Output the [x, y] coordinate of the center of the cell containing the given text.  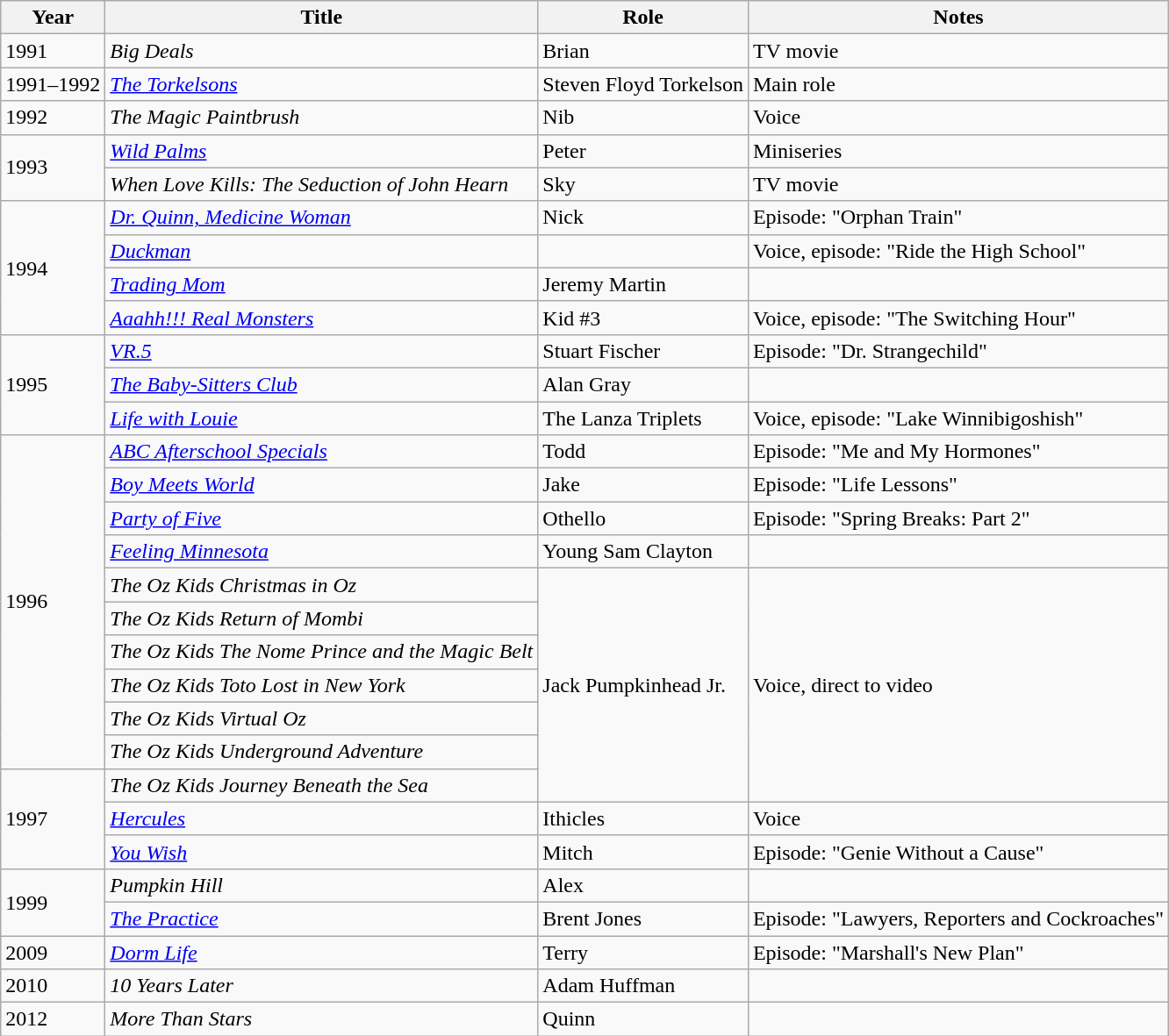
Miniseries [958, 151]
Episode: "Me and My Hormones" [958, 452]
Jake [643, 485]
Terry [643, 952]
Episode: "Life Lessons" [958, 485]
1999 [53, 902]
The Baby-Sitters Club [321, 384]
Quinn [643, 1019]
Peter [643, 151]
Ithicles [643, 818]
Episode: "Dr. Strangechild" [958, 351]
Nick [643, 218]
Boy Meets World [321, 485]
Young Sam Clayton [643, 552]
Year [53, 18]
1997 [53, 818]
Alex [643, 885]
Episode: "Spring Breaks: Part 2" [958, 518]
The Magic Paintbrush [321, 118]
When Love Kills: The Seduction of John Hearn [321, 184]
Todd [643, 452]
Adam Huffman [643, 986]
Jack Pumpkinhead Jr. [643, 685]
Episode: "Marshall's New Plan" [958, 952]
VR.5 [321, 351]
Steven Floyd Torkelson [643, 84]
The Oz Kids Underground Adventure [321, 752]
Pumpkin Hill [321, 885]
1995 [53, 384]
1991–1992 [53, 84]
Main role [958, 84]
The Oz Kids Return of Mombi [321, 618]
Hercules [321, 818]
Jeremy Martin [643, 284]
The Lanza Triplets [643, 418]
Episode: "Lawyers, Reporters and Cockroaches" [958, 918]
1992 [53, 118]
The Oz Kids Christmas in Oz [321, 585]
The Oz Kids Virtual Oz [321, 718]
Sky [643, 184]
Brent Jones [643, 918]
Wild Palms [321, 151]
Episode: "Genie Without a Cause" [958, 852]
Dorm Life [321, 952]
ABC Afterschool Specials [321, 452]
Trading Mom [321, 284]
1991 [53, 51]
Brian [643, 51]
Feeling Minnesota [321, 552]
Big Deals [321, 51]
Voice, episode: "Ride the High School" [958, 251]
Dr. Quinn, Medicine Woman [321, 218]
Episode: "Orphan Train" [958, 218]
1994 [53, 268]
Voice, episode: "The Switching Hour" [958, 318]
Othello [643, 518]
The Oz Kids Toto Lost in New York [321, 685]
Nib [643, 118]
You Wish [321, 852]
Kid #3 [643, 318]
Title [321, 18]
2012 [53, 1019]
Stuart Fischer [643, 351]
Aaahh!!! Real Monsters [321, 318]
10 Years Later [321, 986]
2009 [53, 952]
2010 [53, 986]
1993 [53, 168]
Mitch [643, 852]
Voice, episode: "Lake Winnibigoshish" [958, 418]
Role [643, 18]
The Oz Kids Journey Beneath the Sea [321, 785]
Party of Five [321, 518]
The Oz Kids The Nome Prince and the Magic Belt [321, 652]
Duckman [321, 251]
More Than Stars [321, 1019]
The Torkelsons [321, 84]
Voice, direct to video [958, 685]
Life with Louie [321, 418]
Notes [958, 18]
The Practice [321, 918]
Alan Gray [643, 384]
1996 [53, 602]
